Pinpoint the cell where the given text exists, returning its [X, Y] midpoint coordinate. 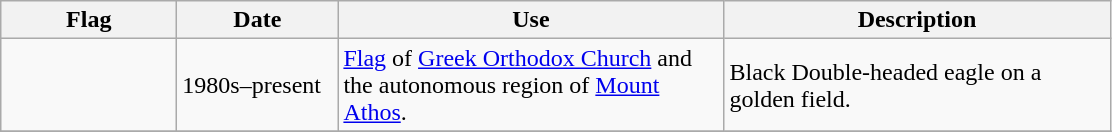
Description [917, 20]
Black Double-headed eagle on a golden field. [917, 85]
Flag [89, 20]
Use [531, 20]
Flag of Greek Orthodox Church and the autonomous region of Mount Athos. [531, 85]
1980s–present [258, 85]
Date [258, 20]
